Scan for the cell matching the given text and deliver its (x, y) coordinate at center. 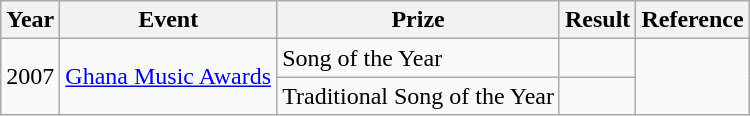
Reference (692, 20)
Event (168, 20)
Result (597, 20)
Song of the Year (418, 58)
Traditional Song of the Year (418, 96)
Year (30, 20)
Prize (418, 20)
Ghana Music Awards (168, 77)
2007 (30, 77)
